For the text-containing cell, return its midpoint in [x, y] coordinate format. 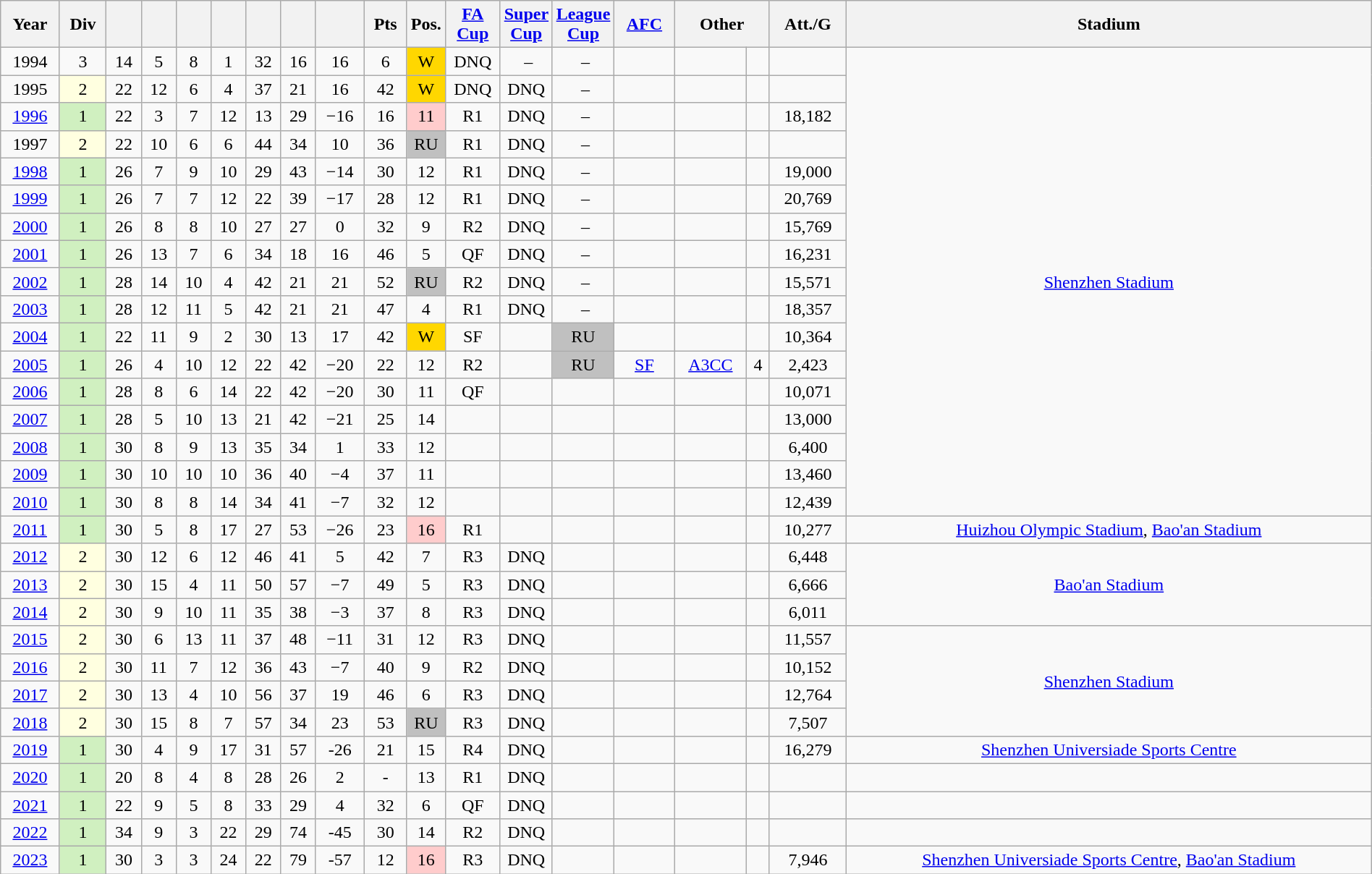
47 [385, 309]
Shenzhen Universiade Sports Centre, Bao'an Stadium [1109, 860]
16,231 [808, 254]
48 [298, 640]
15,769 [808, 226]
2002 [30, 281]
−21 [340, 420]
56 [263, 695]
39 [298, 199]
20,769 [808, 199]
Stadium [1109, 25]
2011 [30, 530]
-45 [340, 833]
10,277 [808, 530]
2013 [30, 585]
6,400 [808, 447]
13,000 [808, 420]
10,152 [808, 667]
−14 [340, 171]
1996 [30, 116]
1999 [30, 199]
18 [298, 254]
2018 [30, 722]
2000 [30, 226]
Pos. [425, 25]
2007 [30, 420]
2004 [30, 336]
15,571 [808, 281]
−3 [340, 612]
6,666 [808, 585]
2001 [30, 254]
−26 [340, 530]
19,000 [808, 171]
49 [385, 585]
1997 [30, 144]
-57 [340, 860]
10,364 [808, 336]
Super Cup [526, 25]
79 [298, 860]
−17 [340, 199]
FA Cup [473, 25]
2016 [30, 667]
2,423 [808, 364]
Att./G [808, 25]
16,279 [808, 750]
2012 [30, 557]
7,507 [808, 722]
2020 [30, 777]
−4 [340, 475]
2022 [30, 833]
1998 [30, 171]
2005 [30, 364]
24 [228, 860]
2017 [30, 695]
Shenzhen Universiade Sports Centre [1109, 750]
11,557 [808, 640]
12,439 [808, 502]
2010 [30, 502]
Huizhou Olympic Stadium, Bao'an Stadium [1109, 530]
2003 [30, 309]
74 [298, 833]
1994 [30, 61]
2015 [30, 640]
18,357 [808, 309]
0 [340, 226]
2019 [30, 750]
1995 [30, 89]
38 [298, 612]
−16 [340, 116]
Pts [385, 25]
18,182 [808, 116]
20 [124, 777]
6,011 [808, 612]
52 [385, 281]
6,448 [808, 557]
10,071 [808, 392]
R4 [473, 750]
13,460 [808, 475]
44 [263, 144]
2014 [30, 612]
12,764 [808, 695]
A3CC [711, 364]
-26 [340, 750]
2008 [30, 447]
2023 [30, 860]
AFC [644, 25]
7,946 [808, 860]
Div [82, 25]
2021 [30, 805]
−11 [340, 640]
Year [30, 25]
25 [385, 420]
- [385, 777]
Other [722, 25]
2006 [30, 392]
2009 [30, 475]
League Cup [583, 25]
50 [263, 585]
19 [340, 695]
Bao'an Stadium [1109, 585]
